Extract the [X, Y] coordinate from the center of the cell holding the provided text.  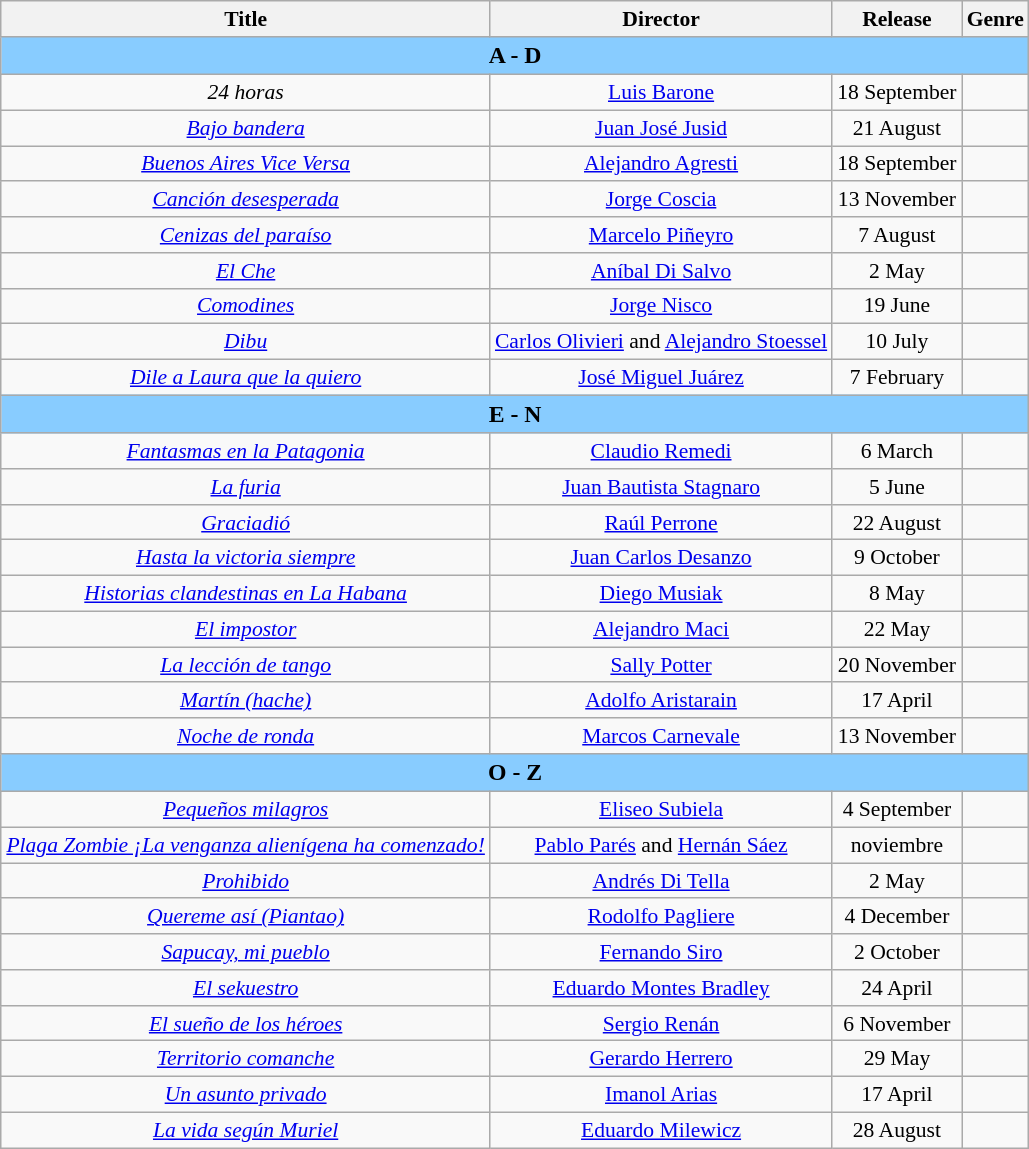
5 June [896, 487]
Territorio comanche [246, 1059]
24 April [896, 988]
Genre [996, 19]
Jorge Coscia [661, 200]
Buenos Aires Vice Versa [246, 164]
Cenizas del paraíso [246, 235]
A - D [515, 56]
Juan Carlos Desanzo [661, 558]
Martín (hache) [246, 701]
Juan José Jusid [661, 128]
El sekuestro [246, 988]
Jorge Nisco [661, 306]
21 August [896, 128]
Rodolfo Pagliere [661, 917]
Eduardo Montes Bradley [661, 988]
E - N [515, 414]
Hasta la victoria siempre [246, 558]
Quereme así (Piantao) [246, 917]
Claudio Remedi [661, 451]
Eduardo Milewicz [661, 1131]
29 May [896, 1059]
Director [661, 19]
Marcos Carnevale [661, 736]
Noche de ronda [246, 736]
22 May [896, 629]
Raúl Perrone [661, 523]
Un asunto privado [246, 1095]
Bajo bandera [246, 128]
El Che [246, 271]
8 May [896, 594]
20 November [896, 665]
Imanol Arias [661, 1095]
Canción desesperada [246, 200]
La furia [246, 487]
6 November [896, 1024]
24 horas [246, 93]
Comodines [246, 306]
19 June [896, 306]
4 December [896, 917]
Release [896, 19]
Aníbal Di Salvo [661, 271]
Pablo Parés and Hernán Sáez [661, 846]
Alejandro Maci [661, 629]
Title [246, 19]
10 July [896, 342]
Dibu [246, 342]
Prohibido [246, 881]
2 October [896, 952]
Graciadió [246, 523]
28 August [896, 1131]
Marcelo Piñeyro [661, 235]
Alejandro Agresti [661, 164]
Luis Barone [661, 93]
Pequeños milagros [246, 810]
El sueño de los héroes [246, 1024]
La lección de tango [246, 665]
Juan Bautista Stagnaro [661, 487]
Sapucay, mi pueblo [246, 952]
Andrés Di Tella [661, 881]
Dile a Laura que la quiero [246, 378]
La vida según Muriel [246, 1131]
noviembre [896, 846]
Sergio Renán [661, 1024]
Fernando Siro [661, 952]
Adolfo Aristarain [661, 701]
22 August [896, 523]
6 March [896, 451]
Diego Musiak [661, 594]
Fantasmas en la Patagonia [246, 451]
4 September [896, 810]
Plaga Zombie ¡La venganza alienígena ha comenzado! [246, 846]
El impostor [246, 629]
Gerardo Herrero [661, 1059]
Carlos Olivieri and Alejandro Stoessel [661, 342]
José Miguel Juárez [661, 378]
7 August [896, 235]
Sally Potter [661, 665]
O - Z [515, 773]
Historias clandestinas en La Habana [246, 594]
9 October [896, 558]
7 February [896, 378]
Eliseo Subiela [661, 810]
